Provide the [X, Y] coordinate of the cell's center where the given text is located.  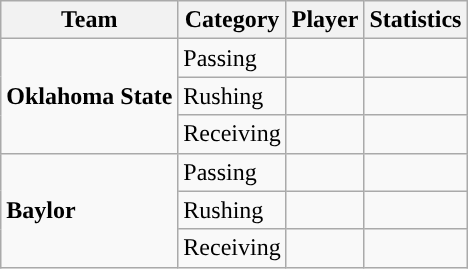
Oklahoma State [90, 96]
Statistics [416, 20]
Baylor [90, 210]
Team [90, 20]
Category [232, 20]
Player [325, 20]
